For the text-containing cell, return its midpoint in [x, y] coordinate format. 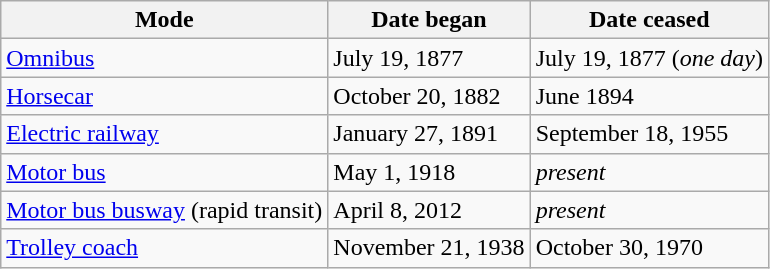
Electric railway [164, 134]
October 20, 1882 [429, 96]
July 19, 1877 [429, 58]
Mode [164, 20]
September 18, 1955 [649, 134]
Omnibus [164, 58]
June 1894 [649, 96]
January 27, 1891 [429, 134]
Date ceased [649, 20]
May 1, 1918 [429, 172]
April 8, 2012 [429, 210]
October 30, 1970 [649, 248]
Date began [429, 20]
Trolley coach [164, 248]
Motor bus busway (rapid transit) [164, 210]
July 19, 1877 (one day) [649, 58]
Horsecar [164, 96]
Motor bus [164, 172]
November 21, 1938 [429, 248]
